Extract the [X, Y] coordinate from the center of the cell holding the provided text.  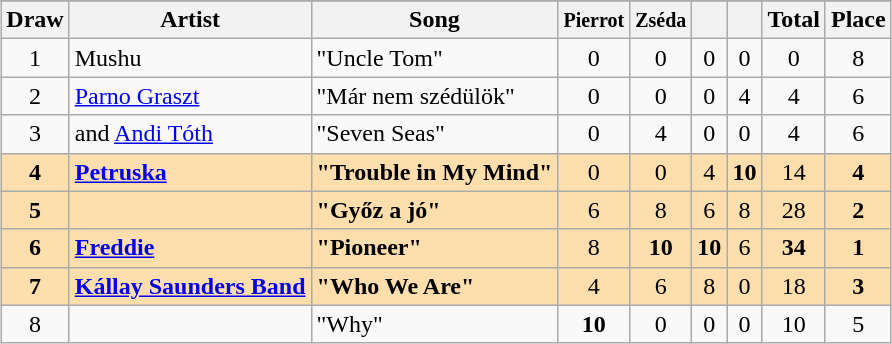
"Pioneer" [434, 248]
"Seven Seas" [434, 134]
Mushu [190, 58]
Zséda [661, 20]
"Who We Are" [434, 286]
"Már nem szédülök" [434, 96]
"Trouble in My Mind" [434, 172]
"Uncle Tom" [434, 58]
Place [858, 20]
Artist [190, 20]
Kállay Saunders Band [190, 286]
"Why" [434, 324]
Total [794, 20]
Song [434, 20]
Petruska [190, 172]
14 [794, 172]
34 [794, 248]
7 [35, 286]
Pierrot [594, 20]
and Andi Tóth [190, 134]
Parno Graszt [190, 96]
Draw [35, 20]
18 [794, 286]
"Győz a jó" [434, 210]
28 [794, 210]
Freddie [190, 248]
